Extract the (X, Y) coordinate from the center of the cell holding the provided text.  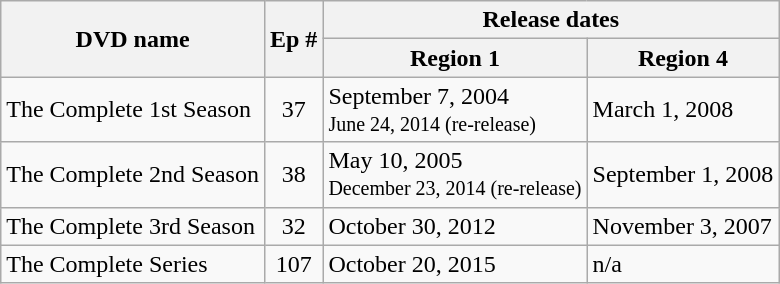
38 (293, 174)
DVD name (133, 39)
Ep # (293, 39)
The Complete 2nd Season (133, 174)
October 30, 2012 (455, 226)
The Complete 1st Season (133, 110)
The Complete 3rd Season (133, 226)
32 (293, 226)
October 20, 2015 (455, 264)
March 1, 2008 (683, 110)
Release dates (551, 20)
107 (293, 264)
Region 1 (455, 58)
The Complete Series (133, 264)
September 7, 2004June 24, 2014 (re-release) (455, 110)
September 1, 2008 (683, 174)
37 (293, 110)
November 3, 2007 (683, 226)
Region 4 (683, 58)
n/a (683, 264)
May 10, 2005December 23, 2014 (re-release) (455, 174)
